From the cell containing the given text, extract its center point as [x, y] coordinate. 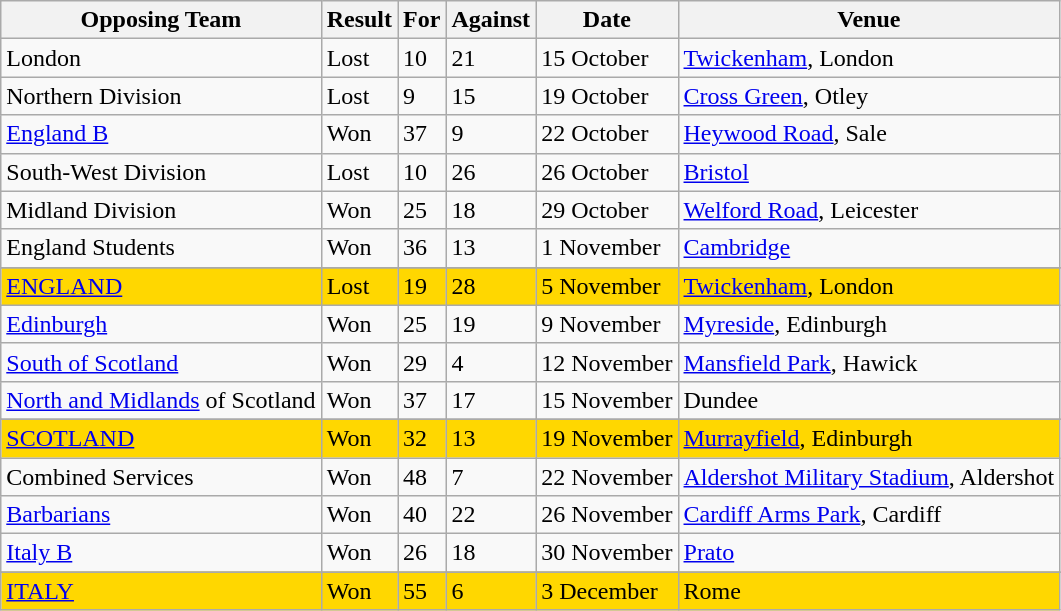
Italy B [161, 553]
36 [422, 248]
9 November [607, 324]
22 November [607, 477]
48 [422, 477]
Heywood Road, Sale [869, 134]
29 October [607, 210]
Combined Services [161, 477]
Aldershot Military Stadium, Aldershot [869, 477]
ENGLAND [161, 286]
55 [422, 591]
Bristol [869, 172]
28 [491, 286]
15 [491, 96]
Midland Division [161, 210]
Myreside, Edinburgh [869, 324]
40 [422, 515]
17 [491, 400]
Barbarians [161, 515]
Welford Road, Leicester [869, 210]
1 November [607, 248]
15 October [607, 58]
SCOTLAND [161, 438]
Cambridge [869, 248]
29 [422, 362]
Against [491, 20]
12 November [607, 362]
Cardiff Arms Park, Cardiff [869, 515]
England Students [161, 248]
7 [491, 477]
Prato [869, 553]
South of Scotland [161, 362]
32 [422, 438]
19 October [607, 96]
21 [491, 58]
North and Midlands of Scotland [161, 400]
For [422, 20]
Northern Division [161, 96]
26 November [607, 515]
4 [491, 362]
15 November [607, 400]
Edinburgh [161, 324]
5 November [607, 286]
ITALY [161, 591]
22 [491, 515]
Mansfield Park, Hawick [869, 362]
6 [491, 591]
Cross Green, Otley [869, 96]
26 October [607, 172]
Date [607, 20]
England B [161, 134]
Result [359, 20]
London [161, 58]
Opposing Team [161, 20]
3 December [607, 591]
Venue [869, 20]
30 November [607, 553]
22 October [607, 134]
South-West Division [161, 172]
19 November [607, 438]
Dundee [869, 400]
Murrayfield, Edinburgh [869, 438]
Rome [869, 591]
